Find where the given text appears and provide that cell's center as (x, y) coordinate. 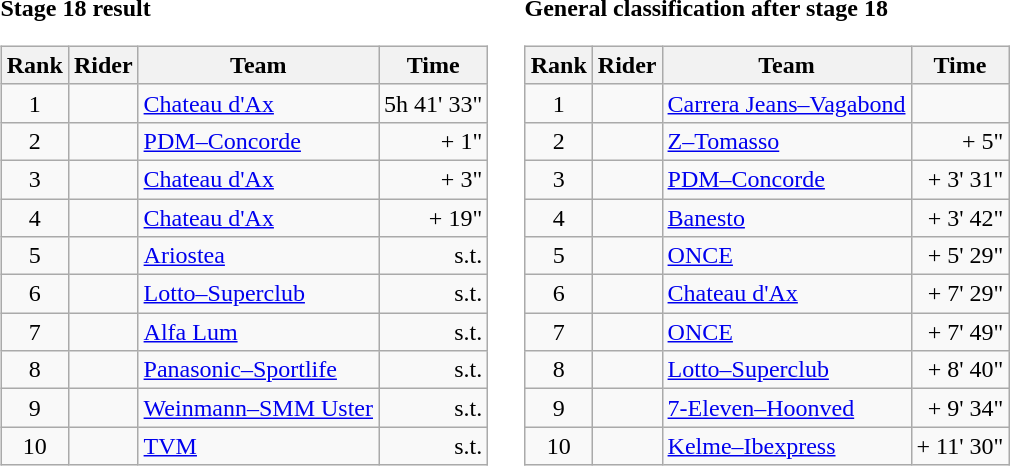
7-Eleven–Hoonved (786, 408)
+ 3' 42" (960, 217)
+ 3' 31" (960, 179)
+ 3" (434, 179)
+ 19" (434, 217)
+ 7' 29" (960, 294)
Ariostea (258, 256)
+ 11' 30" (960, 446)
+ 8' 40" (960, 370)
TVM (258, 446)
Carrera Jeans–Vagabond (786, 103)
+ 7' 49" (960, 332)
Panasonic–Sportlife (258, 370)
+ 9' 34" (960, 408)
+ 1" (434, 141)
Kelme–Ibexpress (786, 446)
Banesto (786, 217)
Alfa Lum (258, 332)
5h 41' 33" (434, 103)
+ 5" (960, 141)
Weinmann–SMM Uster (258, 408)
+ 5' 29" (960, 256)
Z–Tomasso (786, 141)
